Search for the cell housing the specified text and yield its (x, y) center coordinate. 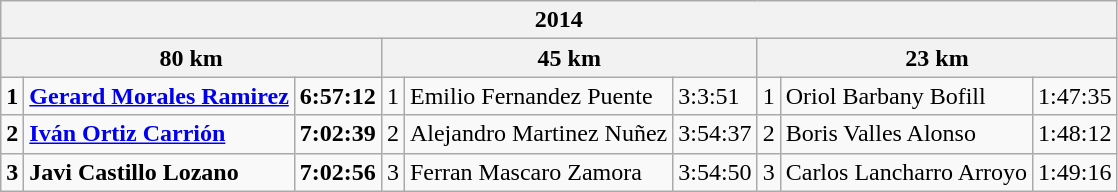
Javi Castillo Lozano (160, 172)
3:54:37 (715, 134)
1:49:16 (1075, 172)
Gerard Morales Ramirez (160, 96)
Oriol Barbany Bofill (906, 96)
7:02:56 (338, 172)
80 km (192, 58)
2014 (559, 20)
3:3:51 (715, 96)
7:02:39 (338, 134)
Iván Ortiz Carrión (160, 134)
Emilio Fernandez Puente (538, 96)
1:47:35 (1075, 96)
45 km (569, 58)
23 km (937, 58)
1:48:12 (1075, 134)
3:54:50 (715, 172)
Alejandro Martinez Nuñez (538, 134)
6:57:12 (338, 96)
Ferran Mascaro Zamora (538, 172)
Boris Valles Alonso (906, 134)
Carlos Lancharro Arroyo (906, 172)
